Output the (x, y) coordinate of the center of the cell containing the given text.  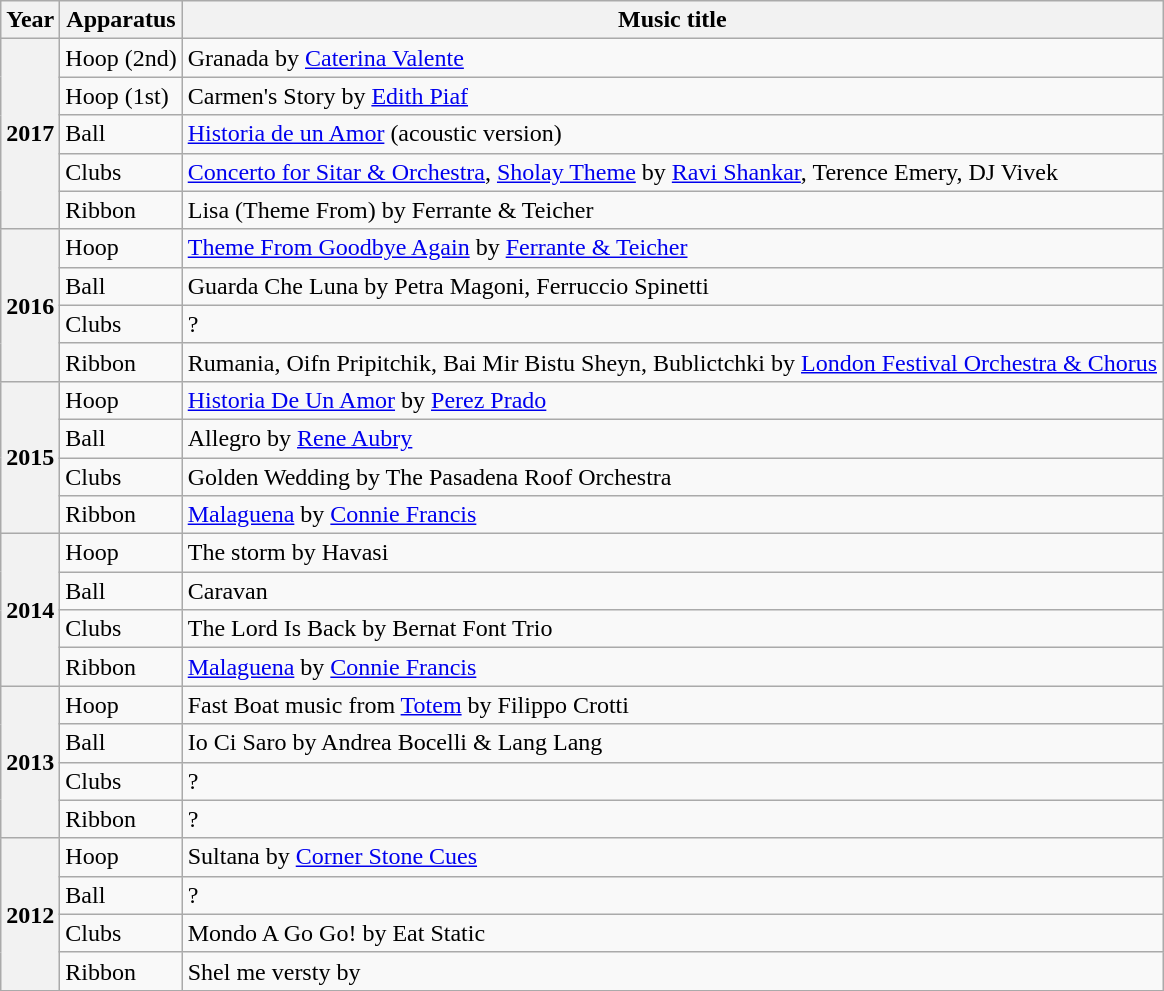
Historia De Un Amor by Perez Prado (672, 400)
Guarda Che Luna by Petra Magoni, Ferruccio Spinetti (672, 286)
Music title (672, 20)
Mondo A Go Go! by Eat Static (672, 933)
The Lord Is Back by Bernat Font Trio (672, 629)
Hoop (2nd) (121, 58)
2014 (30, 610)
Fast Boat music from Totem by Filippo Crotti (672, 705)
Lisa (Theme From) by Ferrante & Teicher (672, 210)
Io Ci Saro by Andrea Bocelli & Lang Lang (672, 743)
Carmen's Story by Edith Piaf (672, 96)
Rumania, Oifn Pripitchik, Bai Mir Bistu Sheyn, Bublictchki by London Festival Orchestra & Chorus (672, 362)
Hoop (1st) (121, 96)
Year (30, 20)
Sultana by Corner Stone Cues (672, 857)
Shel me versty by (672, 971)
2017 (30, 134)
Granada by Caterina Valente (672, 58)
Caravan (672, 591)
Allegro by Rene Aubry (672, 438)
Theme From Goodbye Again by Ferrante & Teicher (672, 248)
Golden Wedding by The Pasadena Roof Orchestra (672, 477)
2016 (30, 305)
The storm by Havasi (672, 553)
Concerto for Sitar & Orchestra, Sholay Theme by Ravi Shankar, Terence Emery, DJ Vivek (672, 172)
2013 (30, 762)
Historia de un Amor (acoustic version) (672, 134)
2012 (30, 914)
Apparatus (121, 20)
2015 (30, 457)
